Detect which cell encompasses the target text, then output its [x, y] center coordinate. 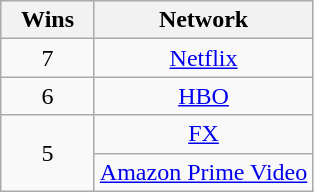
FX [203, 134]
Amazon Prime Video [203, 172]
Network [203, 20]
6 [48, 96]
7 [48, 58]
HBO [203, 96]
5 [48, 153]
Wins [48, 20]
Netflix [203, 58]
